Extract the (X, Y) coordinate from the center of the cell holding the provided text.  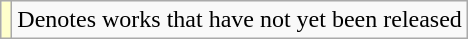
Denotes works that have not yet been released (240, 20)
